Find where the given text appears and provide that cell's center as [x, y] coordinate. 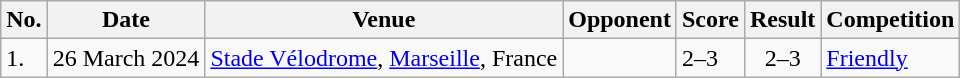
Result [782, 20]
Venue [384, 20]
Date [126, 20]
Stade Vélodrome, Marseille, France [384, 58]
No. [24, 20]
1. [24, 58]
Friendly [890, 58]
Opponent [620, 20]
26 March 2024 [126, 58]
Competition [890, 20]
Score [710, 20]
